Output the [x, y] coordinate of the center of the cell containing the given text.  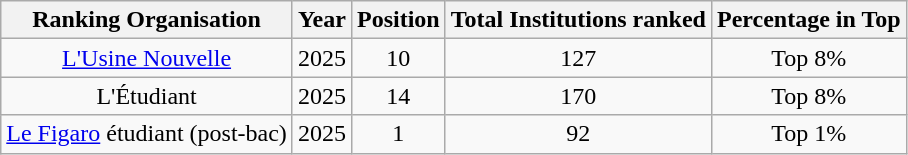
Ranking Organisation [147, 20]
1 [398, 134]
170 [578, 96]
10 [398, 58]
92 [578, 134]
Percentage in Top [808, 20]
Le Figaro étudiant (post-bac) [147, 134]
Position [398, 20]
L'Usine Nouvelle [147, 58]
Top 1% [808, 134]
127 [578, 58]
Year [322, 20]
L'Étudiant [147, 96]
14 [398, 96]
Total Institutions ranked [578, 20]
